Pinpoint the cell where the given text exists, returning its [X, Y] midpoint coordinate. 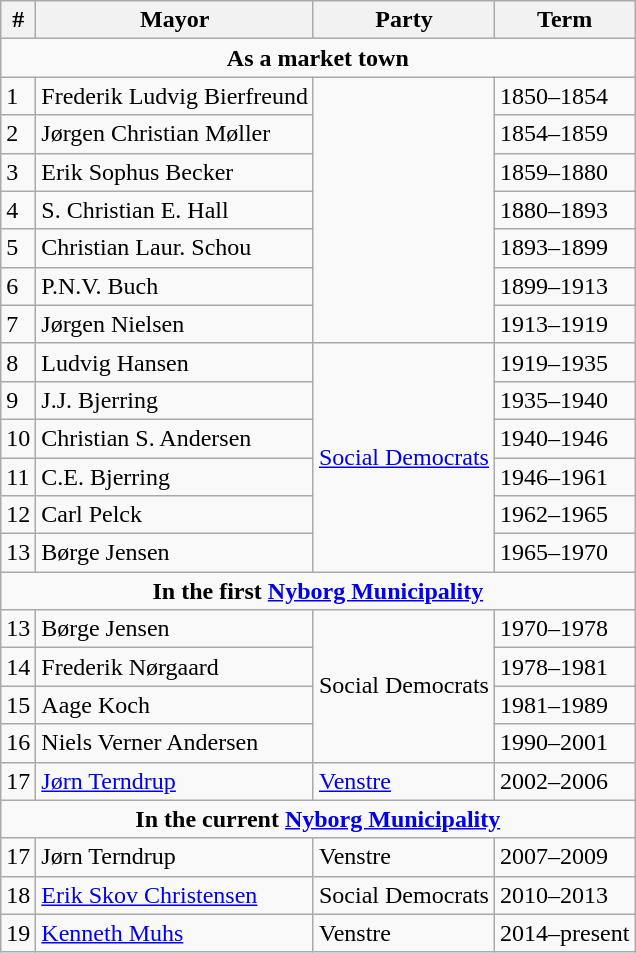
1965–1970 [564, 553]
P.N.V. Buch [175, 286]
9 [18, 400]
Jørgen Christian Møller [175, 134]
1854–1859 [564, 134]
Kenneth Muhs [175, 933]
1913–1919 [564, 324]
Ludvig Hansen [175, 362]
Carl Pelck [175, 515]
15 [18, 705]
Erik Sophus Becker [175, 172]
1978–1981 [564, 667]
1899–1913 [564, 286]
In the current Nyborg Municipality [318, 819]
1850–1854 [564, 96]
Frederik Nørgaard [175, 667]
1880–1893 [564, 210]
Aage Koch [175, 705]
1859–1880 [564, 172]
S. Christian E. Hall [175, 210]
Party [404, 20]
10 [18, 438]
6 [18, 286]
In the first Nyborg Municipality [318, 591]
Erik Skov Christensen [175, 895]
Niels Verner Andersen [175, 743]
4 [18, 210]
12 [18, 515]
Term [564, 20]
5 [18, 248]
18 [18, 895]
7 [18, 324]
C.E. Bjerring [175, 477]
1919–1935 [564, 362]
8 [18, 362]
1990–2001 [564, 743]
1893–1899 [564, 248]
19 [18, 933]
2014–present [564, 933]
Christian Laur. Schou [175, 248]
1946–1961 [564, 477]
1981–1989 [564, 705]
1940–1946 [564, 438]
1962–1965 [564, 515]
# [18, 20]
Mayor [175, 20]
2010–2013 [564, 895]
1970–1978 [564, 629]
1 [18, 96]
14 [18, 667]
2007–2009 [564, 857]
2002–2006 [564, 781]
As a market town [318, 58]
3 [18, 172]
16 [18, 743]
Jørgen Nielsen [175, 324]
2 [18, 134]
Christian S. Andersen [175, 438]
11 [18, 477]
J.J. Bjerring [175, 400]
1935–1940 [564, 400]
Frederik Ludvig Bierfreund [175, 96]
